Return the [X, Y] coordinate for the center point of the cell that contains the specified text.  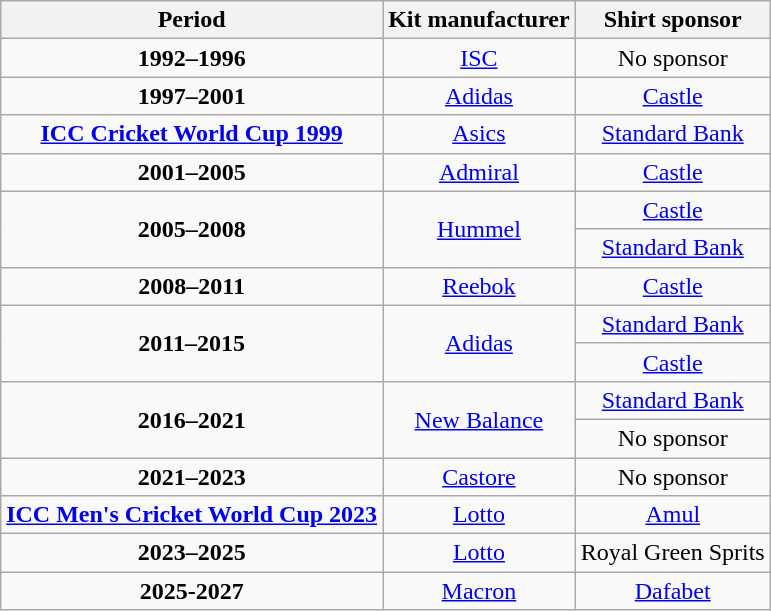
2008–2011 [192, 286]
ISC [480, 58]
2016–2021 [192, 419]
Kit manufacturer [480, 20]
New Balance [480, 419]
2021–2023 [192, 477]
2011–2015 [192, 343]
ICC Cricket World Cup 1999 [192, 134]
Royal Green Sprits [672, 553]
Macron [480, 591]
Period [192, 20]
1992–1996 [192, 58]
2025-2027 [192, 591]
Shirt sponsor [672, 20]
Reebok [480, 286]
Asics [480, 134]
Admiral [480, 172]
Hummel [480, 229]
2023–2025 [192, 553]
2005–2008 [192, 229]
1997–2001 [192, 96]
ICC Men's Cricket World Cup 2023 [192, 515]
2001–2005 [192, 172]
Amul [672, 515]
Castore [480, 477]
Dafabet [672, 591]
